Find where the given text appears and provide that cell's center as (X, Y) coordinate. 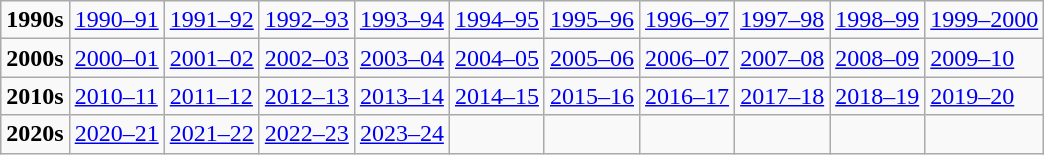
1996–97 (688, 20)
2017–18 (782, 96)
2011–12 (212, 96)
2020–21 (116, 134)
2000–01 (116, 58)
2009–10 (984, 58)
2010s (35, 96)
2005–06 (592, 58)
2010–11 (116, 96)
2020s (35, 134)
2022–23 (306, 134)
2015–16 (592, 96)
2001–02 (212, 58)
2021–22 (212, 134)
2016–17 (688, 96)
2018–19 (878, 96)
2000s (35, 58)
1994–95 (496, 20)
2019–20 (984, 96)
2006–07 (688, 58)
2012–13 (306, 96)
1998–99 (878, 20)
1997–98 (782, 20)
1995–96 (592, 20)
2003–04 (402, 58)
1990s (35, 20)
1991–92 (212, 20)
2023–24 (402, 134)
1992–93 (306, 20)
1999–2000 (984, 20)
2008–09 (878, 58)
2004–05 (496, 58)
2002–03 (306, 58)
2013–14 (402, 96)
1990–91 (116, 20)
1993–94 (402, 20)
2007–08 (782, 58)
2014–15 (496, 96)
